Scan for the cell matching the given text and deliver its [X, Y] coordinate at center. 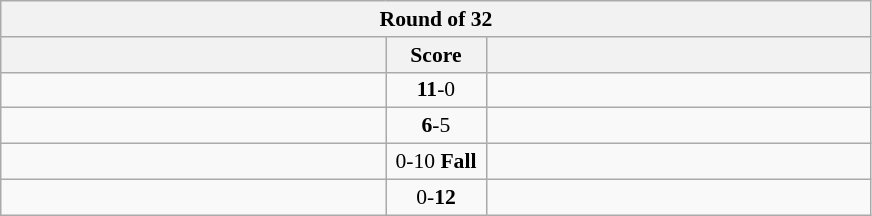
Round of 32 [436, 19]
6-5 [436, 126]
0-10 Fall [436, 162]
11-0 [436, 90]
0-12 [436, 197]
Score [436, 55]
